Detect which cell encompasses the target text, then output its [x, y] center coordinate. 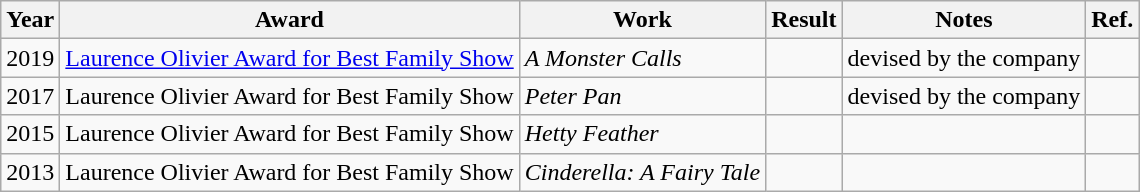
2013 [30, 172]
Peter Pan [642, 96]
Hetty Feather [642, 134]
Cinderella: A Fairy Tale [642, 172]
Notes [964, 20]
A Monster Calls [642, 58]
Ref. [1112, 20]
Work [642, 20]
2017 [30, 96]
Year [30, 20]
Result [804, 20]
Award [290, 20]
2019 [30, 58]
2015 [30, 134]
